Extract the (x, y) coordinate from the center of the cell holding the provided text.  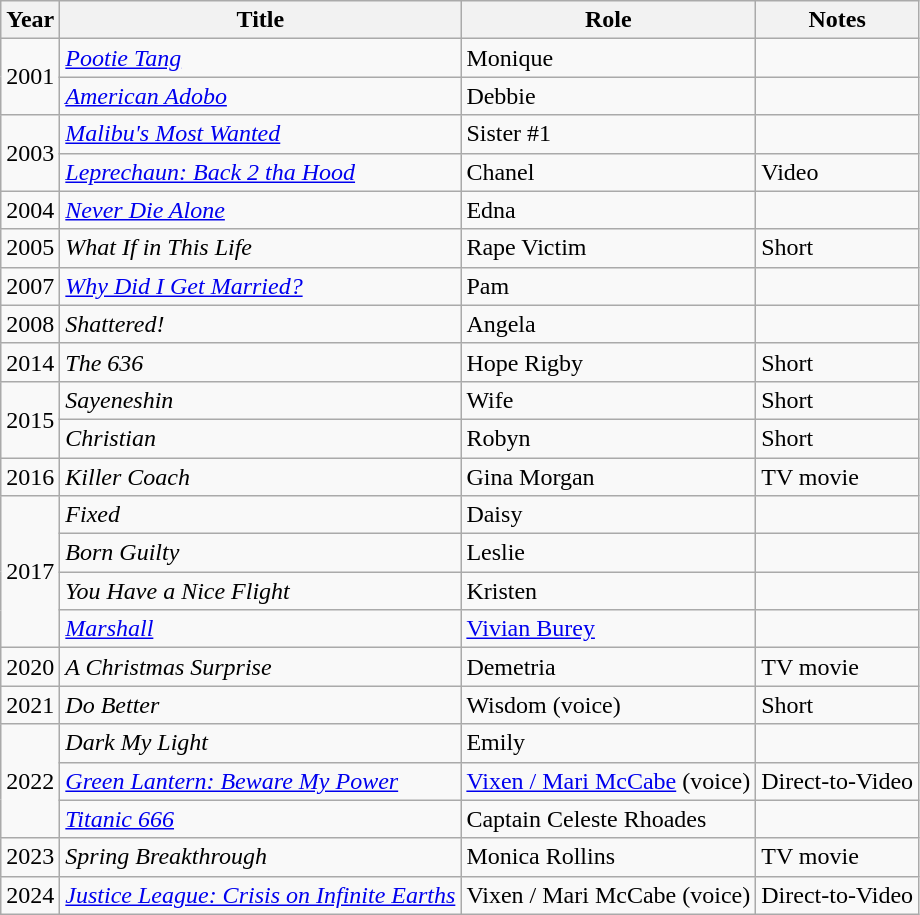
Emily (608, 743)
Chanel (608, 172)
A Christmas Surprise (260, 667)
Justice League: Crisis on Infinite Earths (260, 895)
Pam (608, 286)
Fixed (260, 515)
Pootie Tang (260, 58)
2014 (30, 362)
Green Lantern: Beware My Power (260, 781)
Angela (608, 324)
Leslie (608, 553)
Marshall (260, 629)
Do Better (260, 705)
You Have a Nice Flight (260, 591)
Sister #1 (608, 134)
Wisdom (voice) (608, 705)
Hope Rigby (608, 362)
2020 (30, 667)
Year (30, 20)
The 636 (260, 362)
Monique (608, 58)
2008 (30, 324)
Titanic 666 (260, 819)
2001 (30, 77)
Born Guilty (260, 553)
Daisy (608, 515)
American Adobo (260, 96)
Spring Breakthrough (260, 857)
Title (260, 20)
Captain Celeste Rhoades (608, 819)
Christian (260, 438)
Kristen (608, 591)
Shattered! (260, 324)
Malibu's Most Wanted (260, 134)
Demetria (608, 667)
What If in This Life (260, 248)
Wife (608, 400)
2021 (30, 705)
2007 (30, 286)
Leprechaun: Back 2 tha Hood (260, 172)
2003 (30, 153)
Debbie (608, 96)
Never Die Alone (260, 210)
Edna (608, 210)
2005 (30, 248)
2015 (30, 419)
Gina Morgan (608, 477)
2016 (30, 477)
Rape Victim (608, 248)
Dark My Light (260, 743)
Notes (838, 20)
Robyn (608, 438)
2022 (30, 781)
2024 (30, 895)
2017 (30, 572)
2004 (30, 210)
Role (608, 20)
Monica Rollins (608, 857)
Killer Coach (260, 477)
Why Did I Get Married? (260, 286)
Vivian Burey (608, 629)
Sayeneshin (260, 400)
Video (838, 172)
2023 (30, 857)
